Locate the cell with the specified text and output its (x, y) center coordinate. 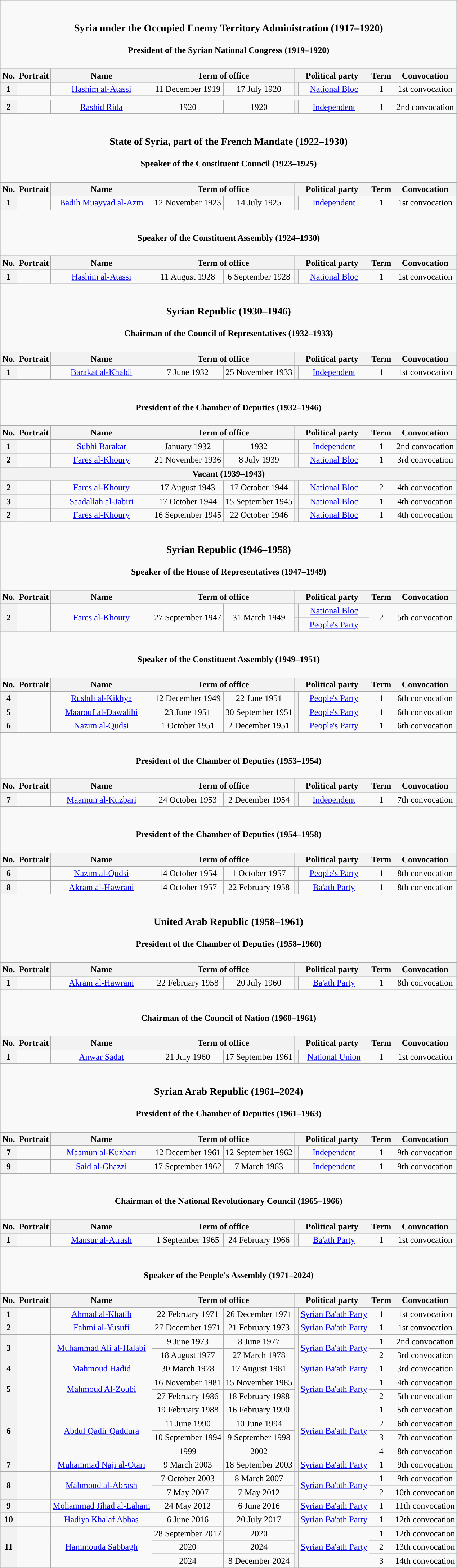
18 September 2003 (259, 1465)
16 February 1990 (259, 1410)
United Arab Republic (1958–1961)President of the Chamber of Deputies (1958–1960) (229, 928)
2 December 1951 (259, 726)
12 September 1962 (259, 1153)
12 December 1961 (188, 1153)
Ahmad al-Khatib (102, 1314)
27 March 1978 (259, 1355)
Hadiya Khalaf Abbas (102, 1520)
9 September 1998 (259, 1437)
Rashid Rida (102, 107)
10 June 1994 (259, 1424)
1 October 1951 (188, 726)
11 June 1990 (188, 1424)
7 May 2012 (259, 1492)
National Union (334, 1057)
Mahmoud Hadid (102, 1369)
8 June 1977 (259, 1341)
Hammouda Sabbagh (102, 1547)
30 March 1978 (188, 1369)
8 July 1939 (259, 460)
21 November 1936 (188, 460)
Syrian Republic (1930–1946)Chairman of the Council of Representatives (1932–1933) (229, 318)
Barakat al-Khaldi (102, 372)
Vacant (1939–1943) (229, 474)
18 February 1988 (259, 1396)
24 October 1953 (188, 799)
17 July 1920 (259, 89)
January 1932 (188, 446)
22 June 1951 (259, 698)
31 March 1949 (259, 617)
Anwar Sadat (102, 1057)
27 September 1947 (188, 617)
11 (9, 1547)
Mahmoud Al-Zoubi (102, 1389)
23 June 1951 (188, 712)
14th convocation (425, 1561)
16 November 1981 (188, 1382)
11th convocation (425, 1506)
14 October 1954 (188, 873)
Speaker of the Constituent Assembly (1949–1951) (229, 654)
14 July 1925 (259, 203)
Muhammad Ali al-Halabi (102, 1348)
Speaker of the People's Assembly (1971–2024) (229, 1270)
21 February 1973 (259, 1328)
Syria under the Occupied Enemy Territory Administration (1917–1920)President of the Syrian National Congress (1919–1920) (229, 35)
9 June 1973 (188, 1341)
Subhi Barakat (102, 446)
10 September 1994 (188, 1437)
28 September 2017 (188, 1533)
21 July 1960 (188, 1057)
President of the Chamber of Deputies (1953–1954) (229, 756)
Chairman of the Council of Nation (1960–1961) (229, 1013)
12 November 1923 (188, 203)
11 August 1928 (188, 277)
2 December 1954 (259, 799)
7 June 1932 (188, 372)
Syrian Arab Republic (1961–2024)President of the Chamber of Deputies (1961–1963) (229, 1098)
1932 (259, 446)
President of the Chamber of Deputies (1954–1958) (229, 830)
27 December 1971 (188, 1328)
17 August 1943 (188, 487)
State of Syria, part of the French Mandate (1922–1930)Speaker of the Constituent Council (1923–1925) (229, 148)
14 October 1957 (188, 887)
Chairman of the National Revolutionary Council (1965–1966) (229, 1197)
10 (9, 1520)
16 September 1945 (188, 515)
1999 (188, 1451)
13th convocation (425, 1547)
26 December 1971 (259, 1314)
17 September 1962 (188, 1166)
Saadallah al-Jabiri (102, 501)
Muhammad Naji al-Otari (102, 1465)
Rushdi al-Kikhya (102, 698)
25 November 1933 (259, 372)
30 September 1951 (259, 712)
24 May 2012 (188, 1506)
7 October 2003 (188, 1478)
17 September 1961 (259, 1057)
Syrian Republic (1946–1958)Speaker of the House of Representatives (1947–1949) (229, 556)
1 September 1965 (188, 1240)
Said al-Ghazzi (102, 1166)
Mansur al-Atrash (102, 1240)
18 August 1977 (188, 1355)
President of the Chamber of Deputies (1932–1946) (229, 403)
22 October 1946 (259, 515)
Speaker of the Constituent Assembly (1924–1930) (229, 233)
8 March 2007 (259, 1478)
Mahmoud al-Abrash (102, 1485)
9 March 2003 (188, 1465)
2002 (259, 1451)
Maarouf al-Dawalibi (102, 712)
22 February 1971 (188, 1314)
8 December 2024 (259, 1561)
24 February 1966 (259, 1240)
19 February 1988 (188, 1410)
Mohammad Jihad al-Laham (102, 1506)
6 September 1928 (259, 277)
15 September 1945 (259, 501)
Fahmi al-Yusufi (102, 1328)
Abdul Qadir Qaddura (102, 1430)
10th convocation (425, 1492)
27 February 1986 (188, 1396)
17 August 1981 (259, 1369)
20 July 2017 (259, 1520)
7 March 1963 (259, 1166)
15 November 1985 (259, 1382)
1 October 1957 (259, 873)
7 May 2007 (188, 1492)
12 December 1949 (188, 698)
11 December 1919 (188, 89)
20 July 1960 (259, 983)
Badih Muayyad al-Azm (102, 203)
